For the text-containing cell, return its midpoint in [X, Y] coordinate format. 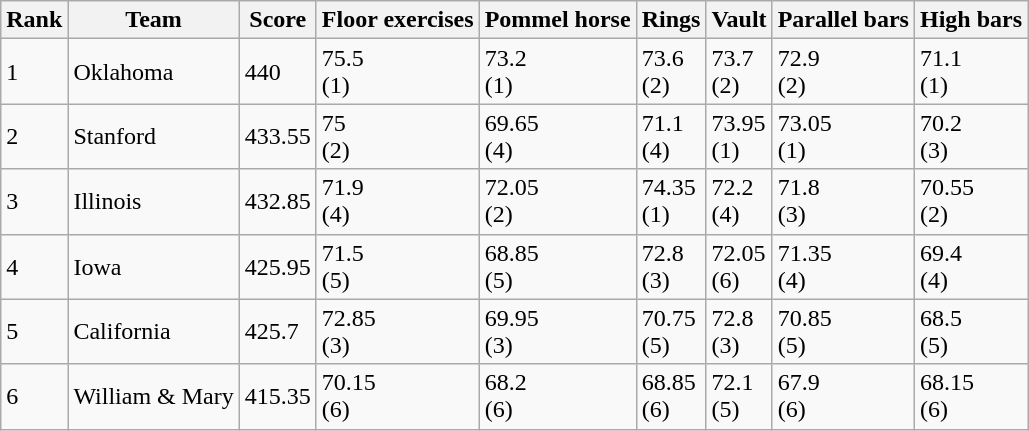
433.55 [278, 136]
440 [278, 72]
72.85(3) [398, 332]
71.8(3) [843, 202]
69.4(4) [970, 266]
2 [34, 136]
72.1(5) [739, 396]
74.35(1) [671, 202]
5 [34, 332]
Rings [671, 20]
68.85(6) [671, 396]
73.7(2) [739, 72]
71.5(5) [398, 266]
68.85(5) [558, 266]
72.05(6) [739, 266]
1 [34, 72]
Vault [739, 20]
70.85(5) [843, 332]
72.05(2) [558, 202]
67.9(6) [843, 396]
70.75(5) [671, 332]
73.6(2) [671, 72]
3 [34, 202]
432.85 [278, 202]
70.15(6) [398, 396]
Score [278, 20]
72.9(2) [843, 72]
71.35(4) [843, 266]
73.2(1) [558, 72]
Team [154, 20]
69.95(3) [558, 332]
68.5(5) [970, 332]
High bars [970, 20]
Pommel horse [558, 20]
73.95(1) [739, 136]
6 [34, 396]
71.1(1) [970, 72]
75(2) [398, 136]
68.15(6) [970, 396]
75.5(1) [398, 72]
Floor exercises [398, 20]
425.7 [278, 332]
Illinois [154, 202]
California [154, 332]
73.05(1) [843, 136]
70.2(3) [970, 136]
71.1(4) [671, 136]
Rank [34, 20]
Parallel bars [843, 20]
Iowa [154, 266]
68.2(6) [558, 396]
71.9(4) [398, 202]
William & Mary [154, 396]
Oklahoma [154, 72]
415.35 [278, 396]
70.55(2) [970, 202]
72.2(4) [739, 202]
4 [34, 266]
69.65(4) [558, 136]
425.95 [278, 266]
Stanford [154, 136]
